From the cell containing the given text, extract its center point as (x, y) coordinate. 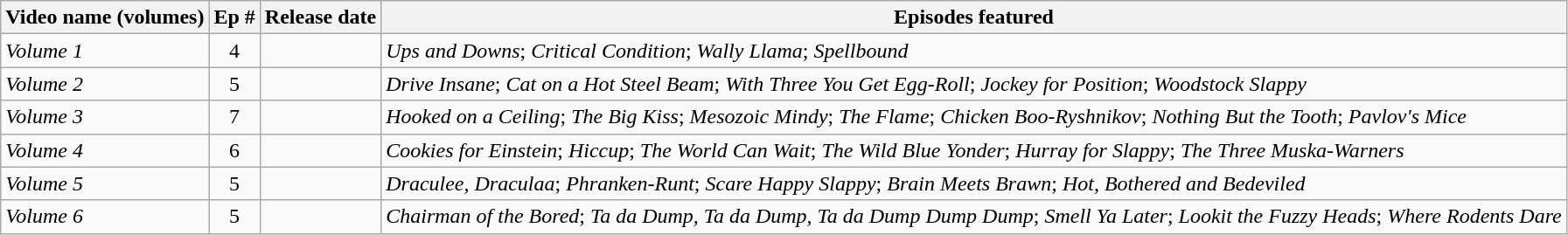
Video name (volumes) (105, 17)
6 (234, 150)
Volume 4 (105, 150)
Hooked on a Ceiling; The Big Kiss; Mesozoic Mindy; The Flame; Chicken Boo-Ryshnikov; Nothing But the Tooth; Pavlov's Mice (974, 117)
Ups and Downs; Critical Condition; Wally Llama; Spellbound (974, 51)
Volume 2 (105, 84)
Chairman of the Bored; Ta da Dump, Ta da Dump, Ta da Dump Dump Dump; Smell Ya Later; Lookit the Fuzzy Heads; Where Rodents Dare (974, 217)
Volume 6 (105, 217)
Volume 3 (105, 117)
Draculee, Draculaa; Phranken-Runt; Scare Happy Slappy; Brain Meets Brawn; Hot, Bothered and Bedeviled (974, 183)
Release date (320, 17)
Volume 1 (105, 51)
Cookies for Einstein; Hiccup; The World Can Wait; The Wild Blue Yonder; Hurray for Slappy; The Three Muska-Warners (974, 150)
Drive Insane; Cat on a Hot Steel Beam; With Three You Get Egg-Roll; Jockey for Position; Woodstock Slappy (974, 84)
Ep # (234, 17)
Episodes featured (974, 17)
7 (234, 117)
Volume 5 (105, 183)
4 (234, 51)
